Detect which cell encompasses the target text, then output its [X, Y] center coordinate. 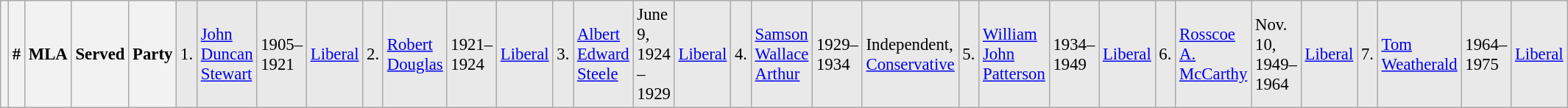
1934–1949 [1074, 54]
5. [969, 54]
# [16, 54]
MLA [48, 54]
2. [373, 54]
Rosscoe A. McCarthy [1213, 54]
Party [153, 54]
John Duncan Stewart [227, 54]
1929–1934 [838, 54]
4. [741, 54]
Nov. 10, 1949–1964 [1276, 54]
Albert Edward Steele [604, 54]
1964–1975 [1486, 54]
Samson Wallace Arthur [782, 54]
Tom Weatherald [1419, 54]
3. [563, 54]
Independent, Conservative [910, 54]
Robert Douglas [415, 54]
6. [1165, 54]
1921–1924 [472, 54]
William John Patterson [1014, 54]
June 9, 1924 – 1929 [654, 54]
Served [100, 54]
1905–1921 [282, 54]
1. [187, 54]
7. [1368, 54]
